Search for the cell housing the specified text and yield its (x, y) center coordinate. 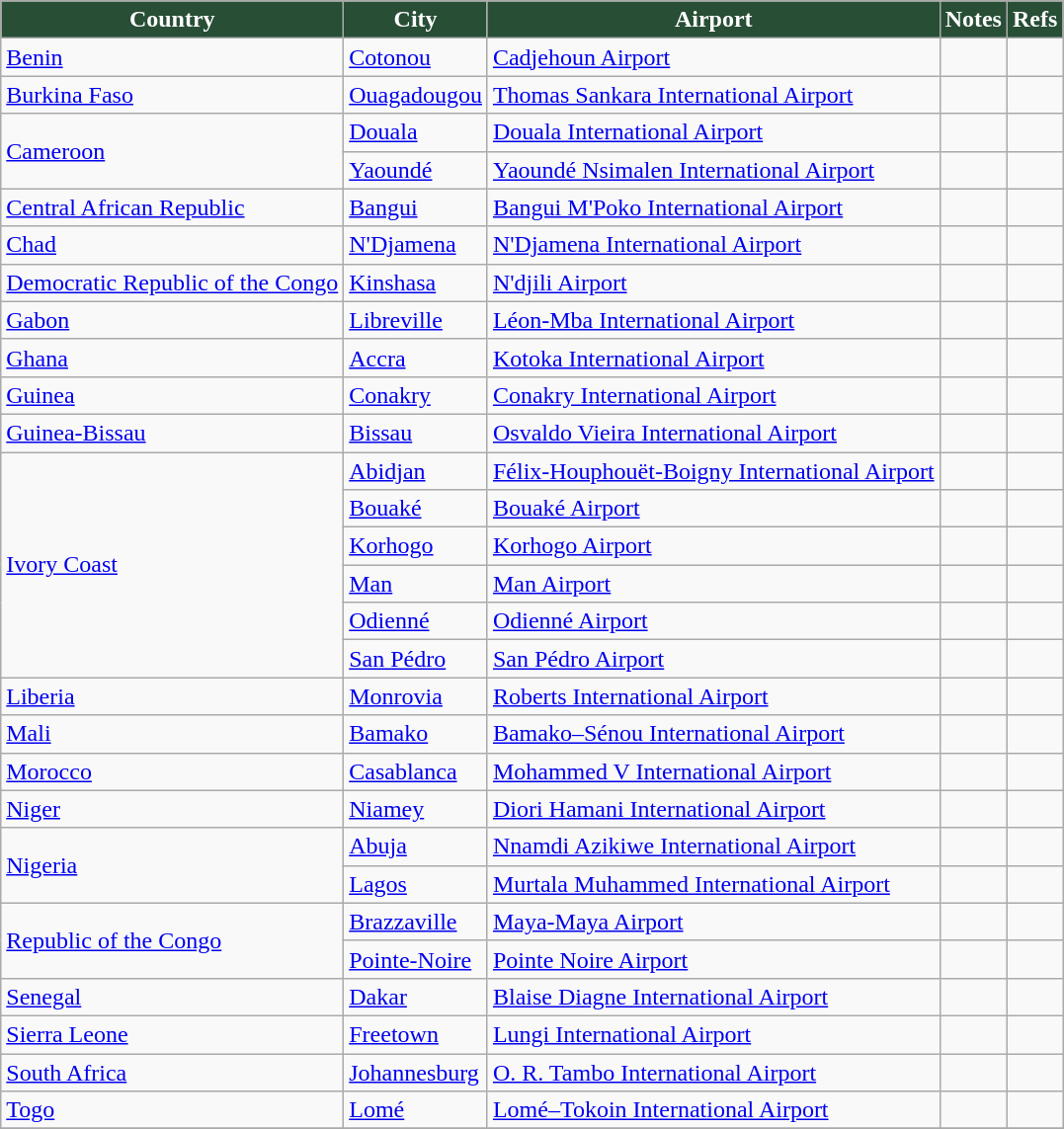
Odienné (416, 621)
Roberts International Airport (713, 696)
Kinshasa (416, 282)
Douala International Airport (713, 132)
Ivory Coast (172, 565)
Monrovia (416, 696)
Conakry (416, 395)
Johannesburg (416, 1072)
Freetown (416, 1034)
Guinea-Bissau (172, 433)
Bangui M'Poko International Airport (713, 207)
Korhogo (416, 546)
Yaoundé Nsimalen International Airport (713, 170)
San Pédro (416, 659)
Cameroon (172, 151)
Benin (172, 57)
N'djili Airport (713, 282)
Central African Republic (172, 207)
Pointe Noire Airport (713, 959)
Notes (973, 20)
Sierra Leone (172, 1034)
Refs (1034, 20)
Niger (172, 809)
Accra (416, 358)
City (416, 20)
Mali (172, 734)
Abuja (416, 847)
Lomé (416, 1110)
Korhogo Airport (713, 546)
Bamako–Sénou International Airport (713, 734)
Mohammed V International Airport (713, 771)
Lagos (416, 884)
Nigeria (172, 865)
Maya-Maya Airport (713, 922)
Casablanca (416, 771)
Guinea (172, 395)
Senegal (172, 997)
Cadjehoun Airport (713, 57)
Lomé–Tokoin International Airport (713, 1110)
Cotonou (416, 57)
Libreville (416, 320)
Man (416, 584)
Country (172, 20)
Odienné Airport (713, 621)
Chad (172, 245)
Niamey (416, 809)
Brazzaville (416, 922)
Yaoundé (416, 170)
South Africa (172, 1072)
San Pédro Airport (713, 659)
Osvaldo Vieira International Airport (713, 433)
Bangui (416, 207)
Douala (416, 132)
Gabon (172, 320)
Pointe-Noire (416, 959)
Blaise Diagne International Airport (713, 997)
Republic of the Congo (172, 940)
Nnamdi Azikiwe International Airport (713, 847)
Morocco (172, 771)
Ghana (172, 358)
Liberia (172, 696)
Bouaké (416, 509)
Abidjan (416, 471)
N'Djamena (416, 245)
Conakry International Airport (713, 395)
Thomas Sankara International Airport (713, 95)
Dakar (416, 997)
Airport (713, 20)
N'Djamena International Airport (713, 245)
Lungi International Airport (713, 1034)
Bouaké Airport (713, 509)
Félix-Houphouët-Boigny International Airport (713, 471)
Ouagadougou (416, 95)
Man Airport (713, 584)
Burkina Faso (172, 95)
Bissau (416, 433)
Democratic Republic of the Congo (172, 282)
O. R. Tambo International Airport (713, 1072)
Togo (172, 1110)
Diori Hamani International Airport (713, 809)
Bamako (416, 734)
Kotoka International Airport (713, 358)
Murtala Muhammed International Airport (713, 884)
Léon-Mba International Airport (713, 320)
